Locate the cell with the specified text and output its [x, y] center coordinate. 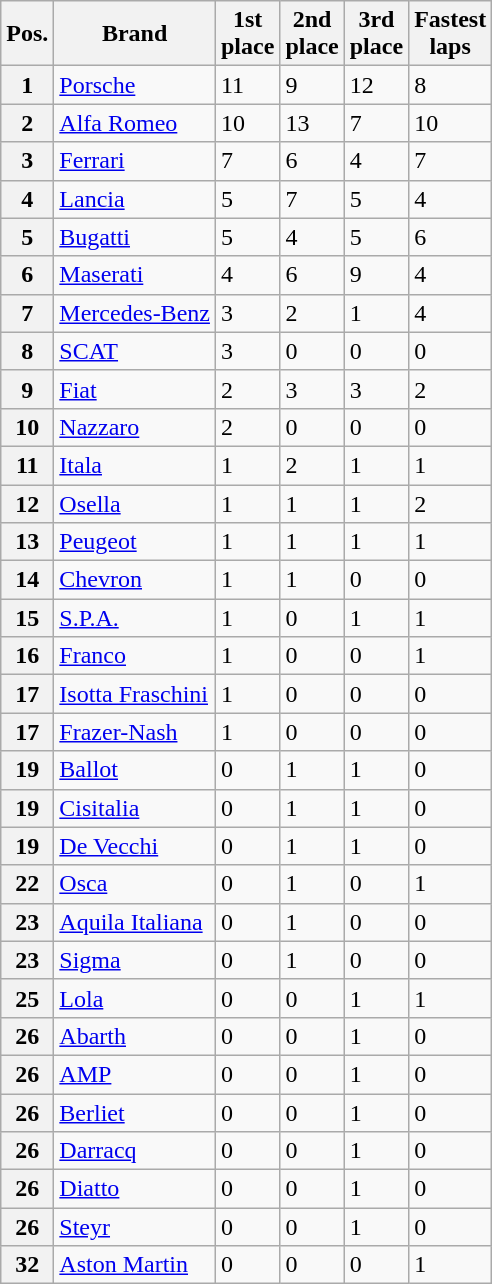
Lancia [135, 199]
Darracq [135, 1151]
2nd place [312, 34]
Abarth [135, 1036]
Diatto [135, 1189]
1st place [247, 34]
Fastest laps [450, 34]
Chevron [135, 580]
Nazzaro [135, 427]
Cisitalia [135, 808]
25 [28, 998]
Ferrari [135, 161]
Isotta Fraschini [135, 694]
Osella [135, 503]
Alfa Romeo [135, 123]
Pos. [28, 34]
AMP [135, 1074]
S.P.A. [135, 618]
Peugeot [135, 542]
Ballot [135, 770]
Bugatti [135, 237]
Aquila Italiana [135, 922]
Berliet [135, 1113]
32 [28, 1265]
Fiat [135, 389]
15 [28, 618]
Steyr [135, 1227]
SCAT [135, 351]
Itala [135, 465]
Sigma [135, 960]
Aston Martin [135, 1265]
Maserati [135, 275]
Osca [135, 884]
16 [28, 656]
22 [28, 884]
Brand [135, 34]
Porsche [135, 85]
De Vecchi [135, 846]
3rd place [376, 34]
14 [28, 580]
Mercedes-Benz [135, 313]
Lola [135, 998]
Franco [135, 656]
Frazer-Nash [135, 732]
